Provide the [X, Y] coordinate of the cell's center where the given text is located.  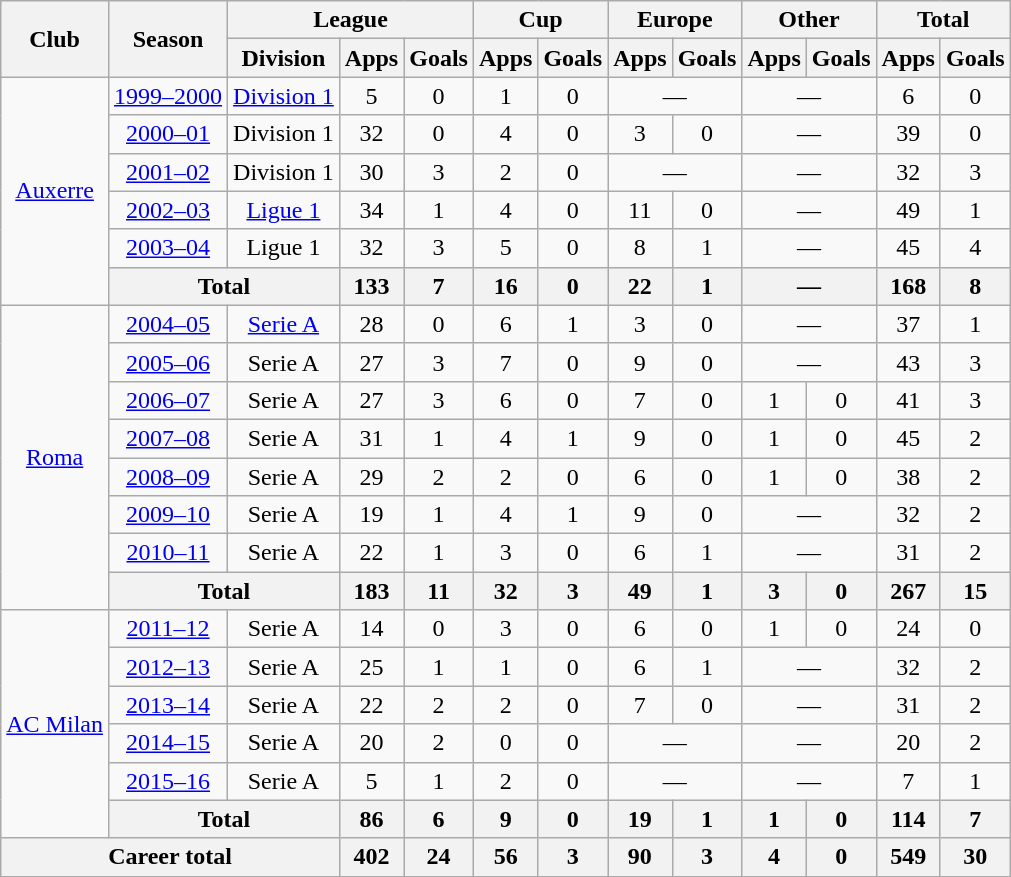
2002–03 [168, 210]
14 [371, 629]
2011–12 [168, 629]
League [351, 20]
549 [908, 857]
183 [371, 591]
2001–02 [168, 172]
43 [908, 362]
Europe [675, 20]
29 [371, 477]
2004–05 [168, 324]
Division [284, 58]
Other [809, 20]
402 [371, 857]
25 [371, 667]
39 [908, 134]
86 [371, 819]
267 [908, 591]
28 [371, 324]
90 [640, 857]
34 [371, 210]
Auxerre [55, 191]
15 [975, 591]
2013–14 [168, 705]
Season [168, 39]
2003–04 [168, 248]
2000–01 [168, 134]
37 [908, 324]
38 [908, 477]
2012–13 [168, 667]
2008–09 [168, 477]
133 [371, 286]
2005–06 [168, 362]
AC Milan [55, 724]
Cup [540, 20]
56 [505, 857]
2015–16 [168, 781]
Career total [170, 857]
2006–07 [168, 400]
114 [908, 819]
Roma [55, 457]
168 [908, 286]
2014–15 [168, 743]
1999–2000 [168, 96]
16 [505, 286]
2009–10 [168, 515]
2007–08 [168, 438]
2010–11 [168, 553]
41 [908, 400]
Club [55, 39]
